For the text-containing cell, return its midpoint in (x, y) coordinate format. 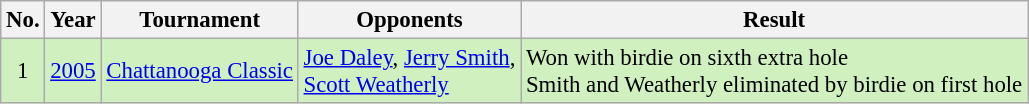
Opponents (409, 20)
2005 (73, 72)
Won with birdie on sixth extra holeSmith and Weatherly eliminated by birdie on first hole (774, 72)
No. (23, 20)
Year (73, 20)
Joe Daley, Jerry Smith, Scott Weatherly (409, 72)
1 (23, 72)
Tournament (200, 20)
Result (774, 20)
Chattanooga Classic (200, 72)
